Scan for the cell matching the given text and deliver its [x, y] coordinate at center. 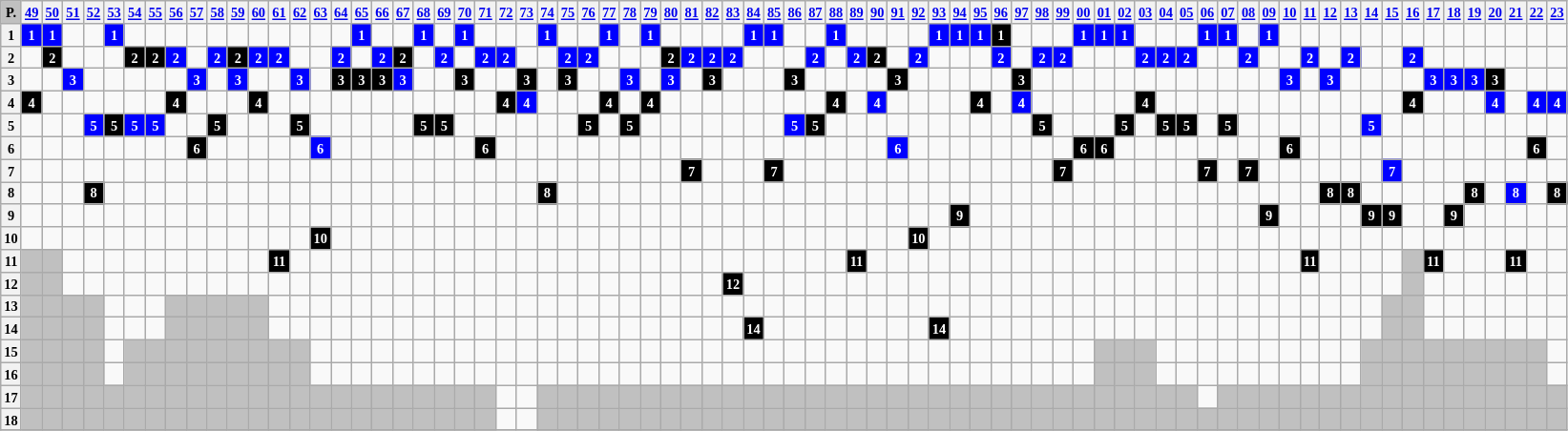
76 [589, 11]
86 [795, 11]
51 [73, 11]
95 [980, 11]
81 [692, 11]
50 [52, 11]
71 [486, 11]
74 [548, 11]
P. [11, 11]
08 [1248, 11]
84 [754, 11]
03 [1145, 11]
20 [1495, 11]
98 [1042, 11]
04 [1166, 11]
60 [259, 11]
01 [1104, 11]
21 [1516, 11]
63 [321, 11]
23 [1558, 11]
22 [1537, 11]
19 [1474, 11]
66 [383, 11]
90 [877, 11]
73 [527, 11]
68 [424, 11]
75 [568, 11]
89 [857, 11]
77 [609, 11]
67 [403, 11]
07 [1228, 11]
72 [506, 11]
88 [836, 11]
99 [1063, 11]
62 [300, 11]
83 [733, 11]
78 [630, 11]
97 [1022, 11]
69 [445, 11]
92 [919, 11]
53 [115, 11]
52 [94, 11]
09 [1269, 11]
93 [939, 11]
91 [898, 11]
87 [816, 11]
96 [1001, 11]
85 [774, 11]
65 [362, 11]
54 [135, 11]
02 [1125, 11]
79 [651, 11]
00 [1083, 11]
80 [671, 11]
06 [1207, 11]
70 [465, 11]
59 [238, 11]
61 [280, 11]
57 [197, 11]
56 [177, 11]
58 [218, 11]
82 [712, 11]
49 [31, 11]
05 [1186, 11]
64 [341, 11]
94 [960, 11]
55 [156, 11]
